Output the [x, y] coordinate of the center of the cell containing the given text.  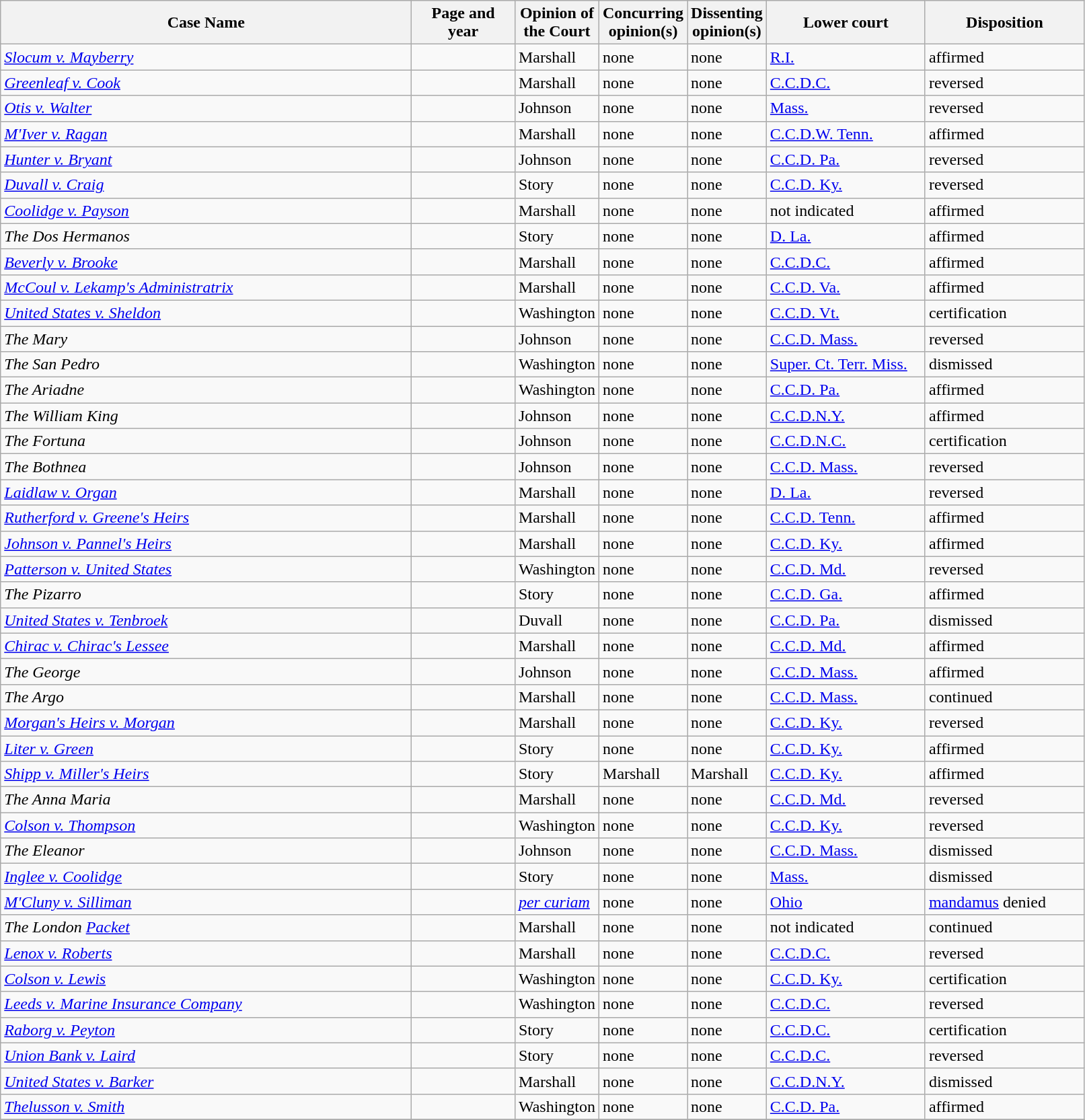
C.C.D.N.C. [846, 441]
Case Name [206, 23]
Liter v. Green [206, 749]
The Anna Maria [206, 800]
Slocum v. Mayberry [206, 57]
Super. Ct. Terr. Miss. [846, 365]
C.C.D. Va. [846, 287]
The Pizarro [206, 595]
Otis v. Walter [206, 108]
Union Bank v. Laird [206, 1055]
Morgan's Heirs v. Morgan [206, 722]
The San Pedro [206, 365]
Opinion of the Court [557, 23]
The Ariadne [206, 390]
Johnson v. Pannel's Heirs [206, 544]
Colson v. Thompson [206, 825]
Concurring opinion(s) [643, 23]
Greenleaf v. Cook [206, 83]
Shipp v. Miller's Heirs [206, 774]
mandamus denied [1004, 902]
M'Iver v. Ragan [206, 134]
The Fortuna [206, 441]
per curiam [557, 902]
United States v. Barker [206, 1081]
Page and year [463, 23]
Duvall [557, 620]
The George [206, 671]
C.C.D. Tenn. [846, 518]
The William King [206, 416]
The London Packet [206, 928]
Laidlaw v. Organ [206, 492]
McCoul v. Lekamp's Administratrix [206, 287]
Beverly v. Brooke [206, 262]
United States v. Sheldon [206, 313]
Patterson v. United States [206, 569]
Coolidge v. Payson [206, 211]
Raborg v. Peyton [206, 1030]
Lower court [846, 23]
The Mary [206, 338]
The Dos Hermanos [206, 236]
The Eleanor [206, 851]
Hunter v. Bryant [206, 159]
C.C.D. Vt. [846, 313]
Disposition [1004, 23]
Ohio [846, 902]
Rutherford v. Greene's Heirs [206, 518]
M'Cluny v. Silliman [206, 902]
R.I. [846, 57]
Leeds v. Marine Insurance Company [206, 1004]
Thelusson v. Smith [206, 1107]
The Argo [206, 697]
C.C.D.W. Tenn. [846, 134]
Colson v. Lewis [206, 979]
United States v. Tenbroek [206, 620]
C.C.D. Ga. [846, 595]
Inglee v. Coolidge [206, 876]
Duvall v. Craig [206, 185]
Chirac v. Chirac's Lessee [206, 646]
Dissenting opinion(s) [727, 23]
Lenox v. Roberts [206, 953]
The Bothnea [206, 467]
